Capture the cell that displays the provided text and extract its [X, Y] central coordinate. 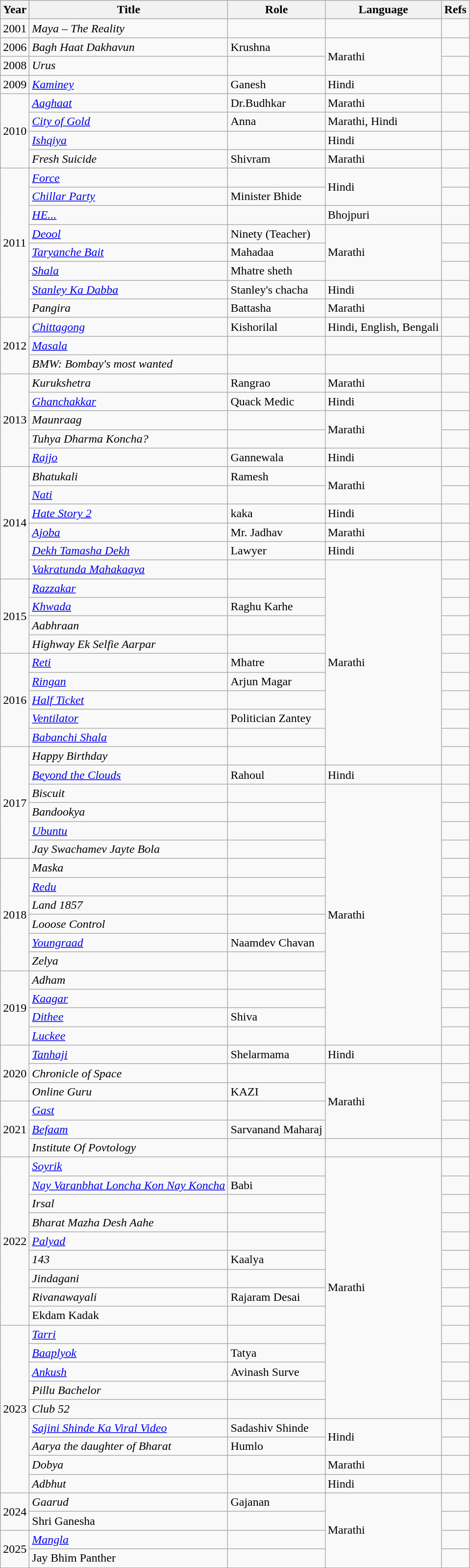
2018 [15, 915]
Tanhaji [128, 1054]
Irsal [128, 1204]
Rahoul [276, 774]
Sadashiv Shinde [276, 1428]
Hate Story 2 [128, 513]
Kaagar [128, 998]
KAZI [276, 1092]
Force [128, 177]
Jay Swachamev Jayte Bola [128, 849]
Vakratunda Mahakaaya [128, 570]
Sajini Shinde Ka Viral Video [128, 1428]
Ninety (Teacher) [276, 234]
2023 [15, 1409]
Bagh Haat Dakhavun [128, 47]
Maunraag [128, 420]
Mangla [128, 1540]
Shri Ganesha [128, 1521]
Jindagani [128, 1278]
BMW: Bombay's most wanted [128, 364]
kaka [276, 513]
Kaalya [276, 1260]
Refs [455, 10]
Naamdev Chavan [276, 943]
2006 [15, 47]
Taryanche Bait [128, 252]
Ghanchakkar [128, 401]
Pangira [128, 308]
2017 [15, 802]
Institute Of Povtology [128, 1148]
Rajaram Desai [276, 1297]
Arjun Magar [276, 681]
Rivanawayali [128, 1297]
2014 [15, 523]
Title [128, 10]
Maska [128, 868]
2010 [15, 131]
Avinash Surve [276, 1371]
Befaam [128, 1129]
Khwada [128, 607]
2022 [15, 1241]
Youngraad [128, 943]
Redu [128, 887]
Mhatre [276, 663]
Gast [128, 1110]
Rajjo [128, 457]
Shiva [276, 1017]
143 [128, 1260]
Hindi, English, Bengali [383, 327]
Online Guru [128, 1092]
City of Gold [128, 122]
Bandookya [128, 812]
Aabhraan [128, 625]
Maya – The Reality [128, 28]
Ajoba [128, 532]
Razzakar [128, 588]
Ishqiya [128, 140]
Aaghaat [128, 103]
Gaarud [128, 1502]
Jay Bhim Panther [128, 1558]
Ubuntu [128, 831]
2019 [15, 1008]
Shivram [276, 159]
Club 52 [128, 1409]
Ringan [128, 681]
Luckee [128, 1036]
Kurukshetra [128, 383]
Masala [128, 346]
2025 [15, 1549]
Ventilator [128, 719]
Bhatukali [128, 476]
Kaminey [128, 84]
Soyrik [128, 1167]
2001 [15, 28]
Zelya [128, 961]
Quack Medic [276, 401]
Palyad [128, 1241]
Stanley's chacha [276, 290]
Baaplyok [128, 1353]
Mhatre sheth [276, 271]
Tarri [128, 1334]
Mr. Jadhav [276, 532]
HE... [128, 215]
Shala [128, 271]
2015 [15, 616]
Year [15, 10]
Stanley Ka Dabba [128, 290]
Bhojpuri [383, 215]
2016 [15, 700]
2021 [15, 1129]
Ekdam Kadak [128, 1316]
Krushna [276, 47]
Role [276, 10]
Adham [128, 980]
2009 [15, 84]
Dr.Budhkar [276, 103]
2024 [15, 1512]
Anna [276, 122]
Dekh Tamasha Dekh [128, 551]
Looose Control [128, 924]
Adbhut [128, 1484]
Land 1857 [128, 905]
Nay Varanbhat Loncha Kon Nay Koncha [128, 1185]
Minister Bhide [276, 196]
Half Ticket [128, 700]
Ganesh [276, 84]
Deool [128, 234]
Shelarmama [276, 1054]
Tuhya Dharma Koncha? [128, 439]
Highway Ek Selfie Aarpar [128, 644]
Sarvanand Maharaj [276, 1129]
Urus [128, 66]
Chronicle of Space [128, 1073]
Aarya the daughter of Bharat [128, 1446]
Humlo [276, 1446]
2011 [15, 243]
Reti [128, 663]
Mahadaa [276, 252]
2008 [15, 66]
Babanchi Shala [128, 737]
Happy Birthday [128, 756]
Marathi, Hindi [383, 122]
2012 [15, 346]
Language [383, 10]
Battasha [276, 308]
Ankush [128, 1371]
Fresh Suicide [128, 159]
Ramesh [276, 476]
2020 [15, 1073]
Gannewala [276, 457]
Pillu Bachelor [128, 1390]
Dobya [128, 1465]
Biscuit [128, 793]
2013 [15, 420]
Raghu Karhe [276, 607]
Rangrao [276, 383]
Nati [128, 495]
Lawyer [276, 551]
Beyond the Clouds [128, 774]
Babi [276, 1185]
Dithee [128, 1017]
Chittagong [128, 327]
Kishorilal [276, 327]
Chillar Party [128, 196]
Bharat Mazha Desh Aahe [128, 1222]
Tatya [276, 1353]
Gajanan [276, 1502]
Politician Zantey [276, 719]
